Locate the cell with the specified text and output its [X, Y] center coordinate. 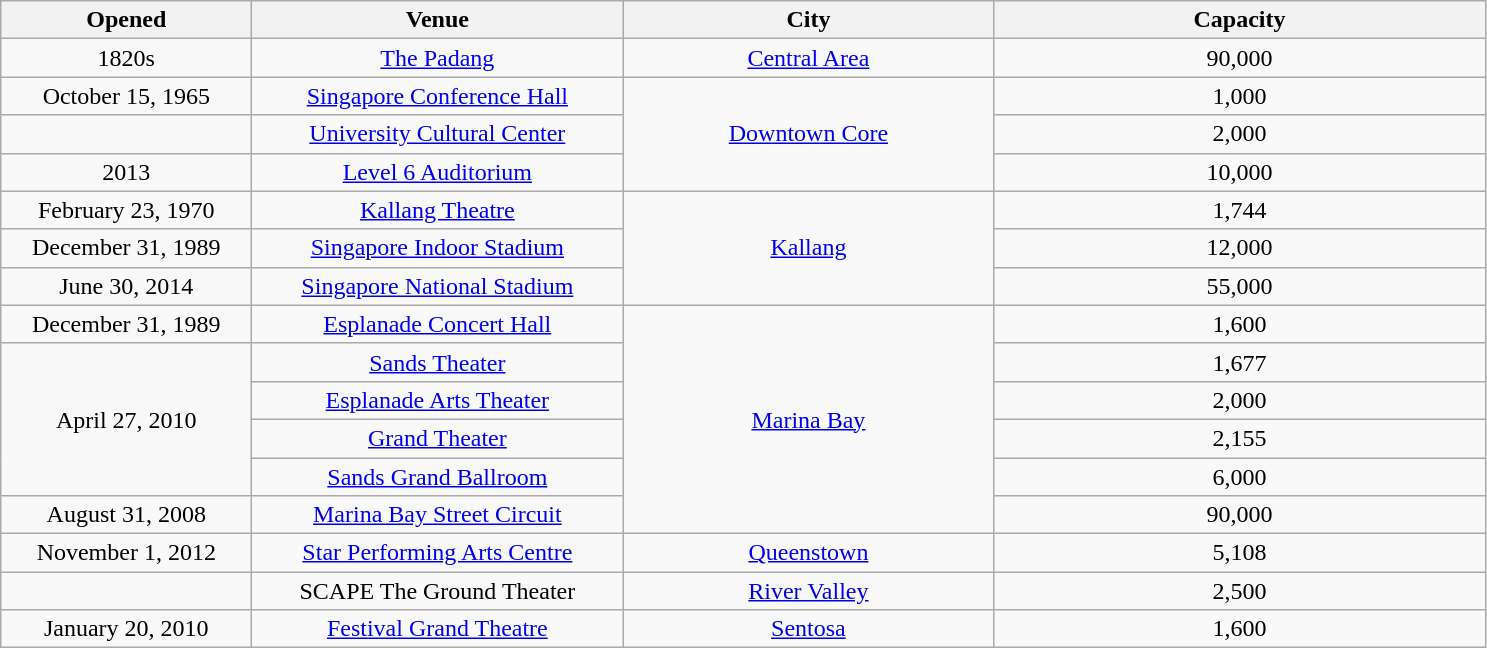
Kallang [808, 248]
Marina Bay [808, 419]
Kallang Theatre [438, 210]
City [808, 20]
University Cultural Center [438, 134]
2,500 [1240, 591]
1,000 [1240, 96]
Venue [438, 20]
6,000 [1240, 477]
Marina Bay Street Circuit [438, 515]
Sands Grand Ballroom [438, 477]
The Padang [438, 58]
November 1, 2012 [126, 553]
10,000 [1240, 172]
1,677 [1240, 362]
1,744 [1240, 210]
Capacity [1240, 20]
February 23, 1970 [126, 210]
Central Area [808, 58]
Sentosa [808, 629]
2013 [126, 172]
April 27, 2010 [126, 419]
SCAPE The Ground Theater [438, 591]
5,108 [1240, 553]
Singapore National Stadium [438, 286]
Esplanade Concert Hall [438, 324]
55,000 [1240, 286]
October 15, 1965 [126, 96]
Festival Grand Theatre [438, 629]
Singapore Conference Hall [438, 96]
August 31, 2008 [126, 515]
Esplanade Arts Theater [438, 400]
Sands Theater [438, 362]
Star Performing Arts Centre [438, 553]
June 30, 2014 [126, 286]
January 20, 2010 [126, 629]
Opened [126, 20]
1820s [126, 58]
Queenstown [808, 553]
Downtown Core [808, 134]
Level 6 Auditorium [438, 172]
Grand Theater [438, 438]
12,000 [1240, 248]
2,155 [1240, 438]
River Valley [808, 591]
Singapore Indoor Stadium [438, 248]
